From the cell containing the given text, extract its center point as [X, Y] coordinate. 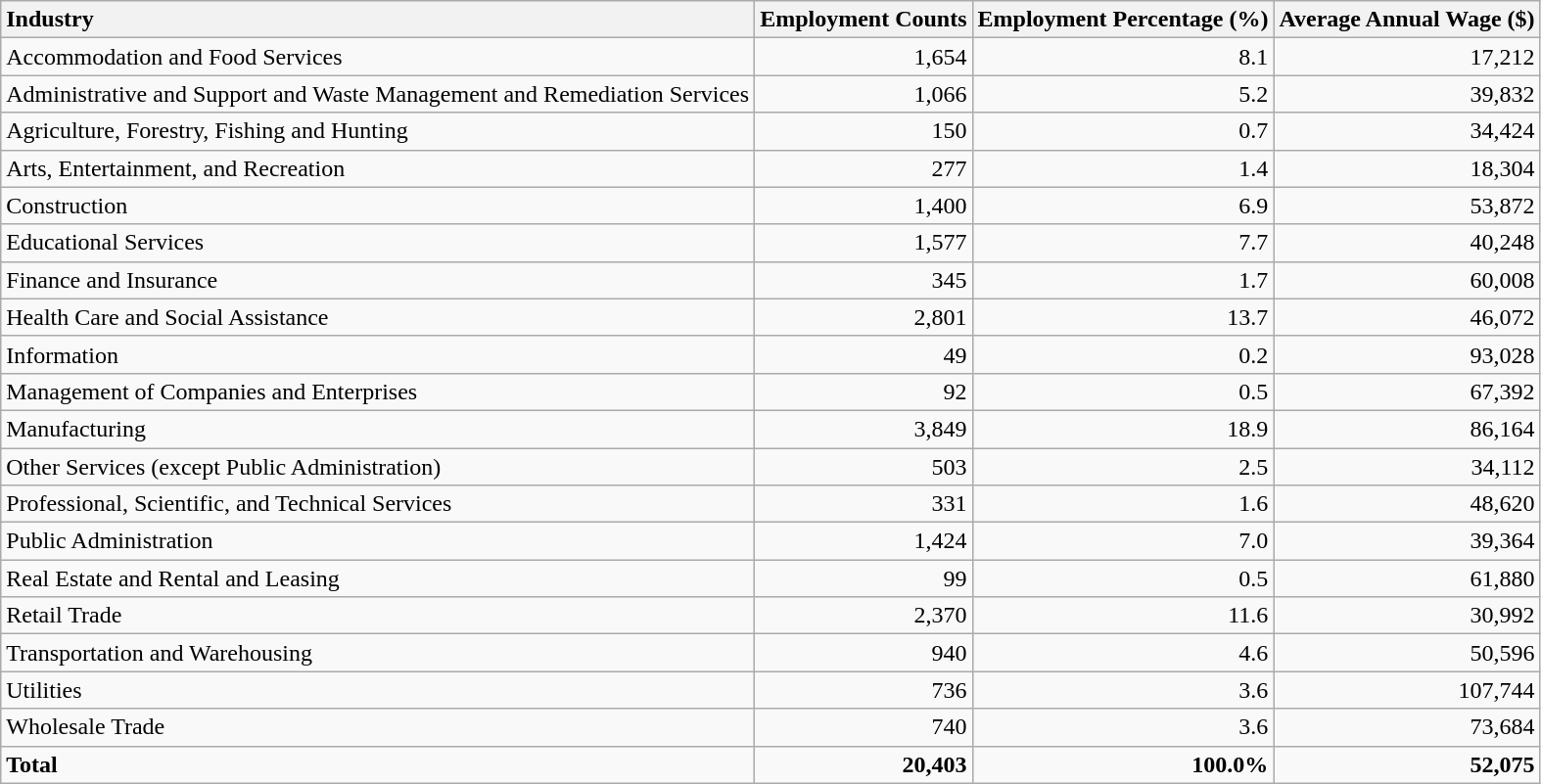
13.7 [1123, 317]
60,008 [1407, 280]
17,212 [1407, 57]
Retail Trade [378, 616]
53,872 [1407, 206]
Total [378, 764]
Manufacturing [378, 429]
Arts, Entertainment, and Recreation [378, 168]
2.5 [1123, 467]
11.6 [1123, 616]
49 [864, 354]
7.7 [1123, 243]
Professional, Scientific, and Technical Services [378, 504]
86,164 [1407, 429]
67,392 [1407, 392]
Transportation and Warehousing [378, 653]
1.7 [1123, 280]
331 [864, 504]
Wholesale Trade [378, 727]
Accommodation and Food Services [378, 57]
Real Estate and Rental and Leasing [378, 578]
6.9 [1123, 206]
Average Annual Wage ($) [1407, 20]
Other Services (except Public Administration) [378, 467]
1,400 [864, 206]
Employment Counts [864, 20]
99 [864, 578]
277 [864, 168]
0.2 [1123, 354]
39,832 [1407, 94]
3,849 [864, 429]
1,066 [864, 94]
5.2 [1123, 94]
50,596 [1407, 653]
107,744 [1407, 690]
Utilities [378, 690]
940 [864, 653]
34,112 [1407, 467]
4.6 [1123, 653]
48,620 [1407, 504]
Industry [378, 20]
503 [864, 467]
150 [864, 131]
0.7 [1123, 131]
34,424 [1407, 131]
61,880 [1407, 578]
73,684 [1407, 727]
39,364 [1407, 541]
Administrative and Support and Waste Management and Remediation Services [378, 94]
8.1 [1123, 57]
1.6 [1123, 504]
Construction [378, 206]
Management of Companies and Enterprises [378, 392]
1,654 [864, 57]
1,424 [864, 541]
52,075 [1407, 764]
46,072 [1407, 317]
Information [378, 354]
Health Care and Social Assistance [378, 317]
1.4 [1123, 168]
40,248 [1407, 243]
30,992 [1407, 616]
2,801 [864, 317]
736 [864, 690]
Finance and Insurance [378, 280]
345 [864, 280]
18.9 [1123, 429]
Public Administration [378, 541]
100.0% [1123, 764]
93,028 [1407, 354]
Agriculture, Forestry, Fishing and Hunting [378, 131]
2,370 [864, 616]
1,577 [864, 243]
92 [864, 392]
18,304 [1407, 168]
20,403 [864, 764]
740 [864, 727]
Employment Percentage (%) [1123, 20]
Educational Services [378, 243]
7.0 [1123, 541]
